Capture the cell that displays the provided text and extract its (X, Y) central coordinate. 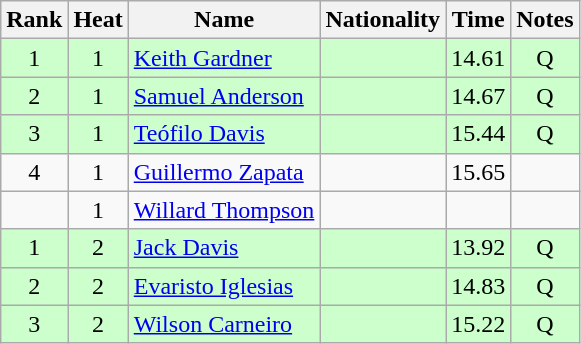
Notes (545, 20)
14.61 (478, 58)
Guillermo Zapata (224, 172)
Wilson Carneiro (224, 324)
14.67 (478, 96)
Keith Gardner (224, 58)
Teófilo Davis (224, 134)
Heat (98, 20)
Willard Thompson (224, 210)
Samuel Anderson (224, 96)
15.44 (478, 134)
15.22 (478, 324)
Nationality (383, 20)
14.83 (478, 286)
Name (224, 20)
4 (34, 172)
Evaristo Iglesias (224, 286)
15.65 (478, 172)
Rank (34, 20)
Time (478, 20)
13.92 (478, 248)
Jack Davis (224, 248)
